Output the (X, Y) coordinate of the center of the cell containing the given text.  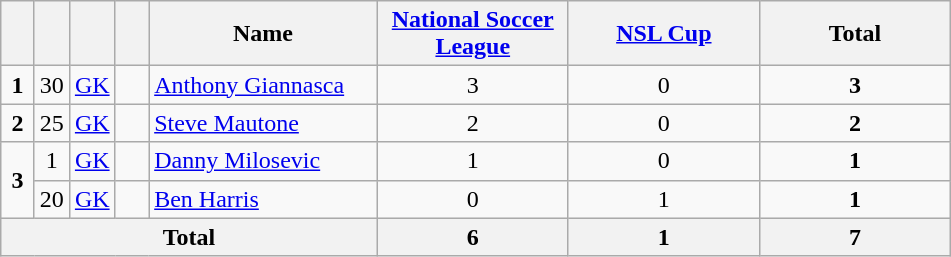
25 (52, 123)
NSL Cup (664, 34)
Danny Milosevic (264, 161)
National Soccer League (472, 34)
Name (264, 34)
Anthony Giannasca (264, 85)
30 (52, 85)
Steve Mautone (264, 123)
Ben Harris (264, 199)
7 (854, 237)
20 (52, 199)
6 (472, 237)
